Find where the given text appears and provide that cell's center as [x, y] coordinate. 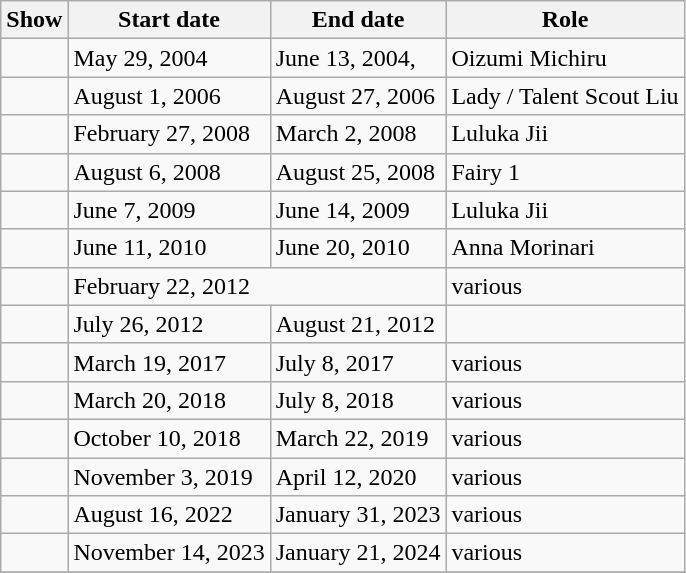
February 27, 2008 [169, 134]
June 14, 2009 [358, 210]
February 22, 2012 [257, 286]
March 19, 2017 [169, 362]
Anna Morinari [565, 248]
August 25, 2008 [358, 172]
October 10, 2018 [169, 438]
November 3, 2019 [169, 477]
March 20, 2018 [169, 400]
Role [565, 20]
May 29, 2004 [169, 58]
Start date [169, 20]
Fairy 1 [565, 172]
January 31, 2023 [358, 515]
Oizumi Michiru [565, 58]
August 21, 2012 [358, 324]
June 13, 2004, [358, 58]
June 20, 2010 [358, 248]
August 1, 2006 [169, 96]
August 16, 2022 [169, 515]
April 12, 2020 [358, 477]
July 8, 2017 [358, 362]
Show [34, 20]
July 8, 2018 [358, 400]
June 11, 2010 [169, 248]
July 26, 2012 [169, 324]
January 21, 2024 [358, 553]
November 14, 2023 [169, 553]
March 22, 2019 [358, 438]
Lady / Talent Scout Liu [565, 96]
End date [358, 20]
August 27, 2006 [358, 96]
June 7, 2009 [169, 210]
August 6, 2008 [169, 172]
March 2, 2008 [358, 134]
